Return (x, y) of the center of cell containing provided text 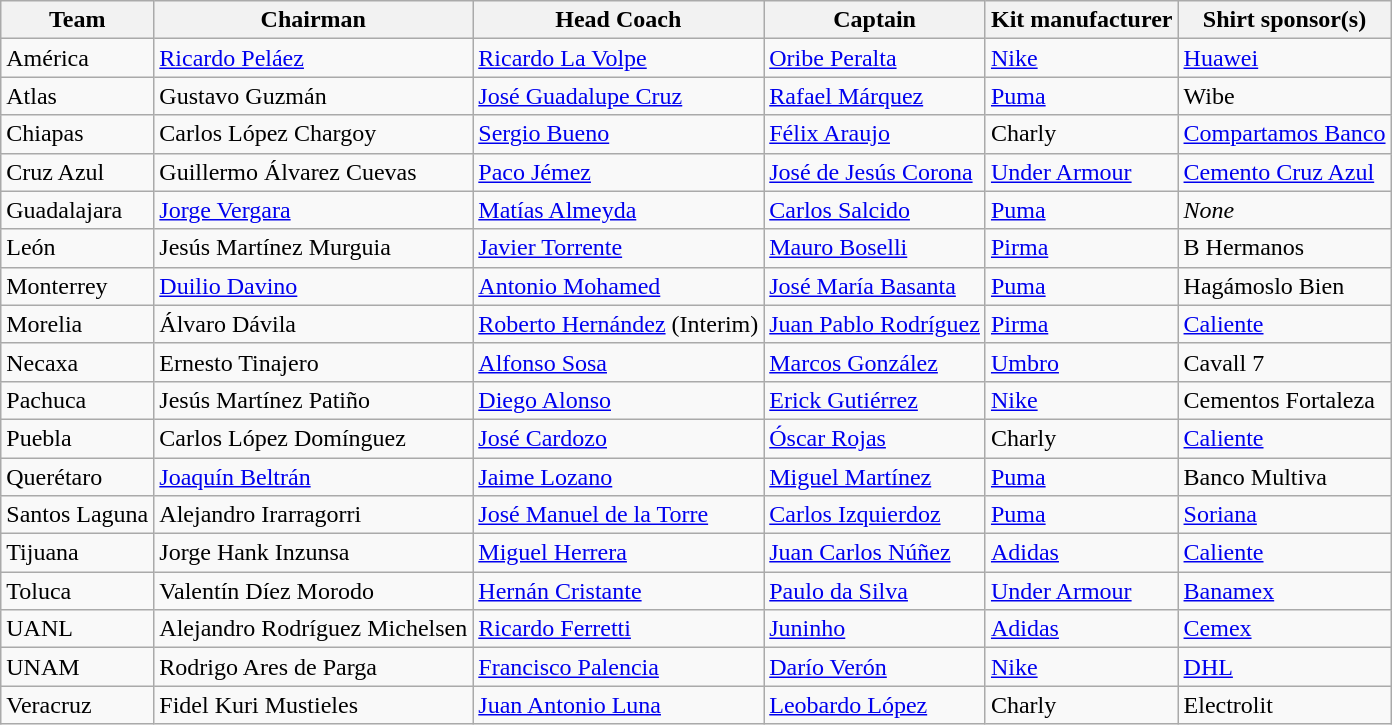
Matías Almeyda (618, 210)
Umbro (1082, 362)
Álvaro Dávila (314, 324)
Gustavo Guzmán (314, 96)
Atlas (78, 96)
Jesús Martínez Murguia (314, 248)
Alejandro Rodríguez Michelsen (314, 629)
Sergio Bueno (618, 134)
José María Basanta (875, 286)
Santos Laguna (78, 515)
UNAM (78, 667)
Compartamos Banco (1284, 134)
Miguel Martínez (875, 477)
Marcos González (875, 362)
Alejandro Irarragorri (314, 515)
None (1284, 210)
Cementos Fortaleza (1284, 400)
DHL (1284, 667)
Necaxa (78, 362)
Carlos Izquierdoz (875, 515)
Óscar Rojas (875, 438)
Soriana (1284, 515)
Jorge Hank Inzunsa (314, 553)
Juninho (875, 629)
Huawei (1284, 58)
Juan Pablo Rodríguez (875, 324)
Guillermo Álvarez Cuevas (314, 172)
Veracruz (78, 705)
Team (78, 20)
Monterrey (78, 286)
José Cardozo (618, 438)
Jaime Lozano (618, 477)
Oribe Peralta (875, 58)
Mauro Boselli (875, 248)
Morelia (78, 324)
Chairman (314, 20)
Darío Verón (875, 667)
Carlos Salcido (875, 210)
Puebla (78, 438)
Paulo da Silva (875, 591)
Joaquín Beltrán (314, 477)
Tijuana (78, 553)
Paco Jémez (618, 172)
Hernán Cristante (618, 591)
Rafael Márquez (875, 96)
Roberto Hernández (Interim) (618, 324)
Banamex (1284, 591)
Pachuca (78, 400)
Alfonso Sosa (618, 362)
América (78, 58)
Guadalajara (78, 210)
Toluca (78, 591)
Chiapas (78, 134)
Querétaro (78, 477)
Captain (875, 20)
León (78, 248)
Kit manufacturer (1082, 20)
Jorge Vergara (314, 210)
Ricardo Ferretti (618, 629)
Shirt sponsor(s) (1284, 20)
Ricardo Peláez (314, 58)
Javier Torrente (618, 248)
Juan Carlos Núñez (875, 553)
Ricardo La Volpe (618, 58)
Félix Araujo (875, 134)
José Guadalupe Cruz (618, 96)
Hagámoslo Bien (1284, 286)
Carlos López Domínguez (314, 438)
Wibe (1284, 96)
Cemento Cruz Azul (1284, 172)
Ernesto Tinajero (314, 362)
Erick Gutiérrez (875, 400)
Rodrigo Ares de Parga (314, 667)
Antonio Mohamed (618, 286)
UANL (78, 629)
Diego Alonso (618, 400)
Jesús Martínez Patiño (314, 400)
José de Jesús Corona (875, 172)
Banco Multiva (1284, 477)
José Manuel de la Torre (618, 515)
Leobardo López (875, 705)
Electrolit (1284, 705)
Head Coach (618, 20)
Cemex (1284, 629)
Cruz Azul (78, 172)
Fidel Kuri Mustieles (314, 705)
B Hermanos (1284, 248)
Miguel Herrera (618, 553)
Duilio Davino (314, 286)
Valentín Díez Morodo (314, 591)
Juan Antonio Luna (618, 705)
Carlos López Chargoy (314, 134)
Francisco Palencia (618, 667)
Cavall 7 (1284, 362)
